Provide the (x, y) coordinate of the cell's center where the given text is located.  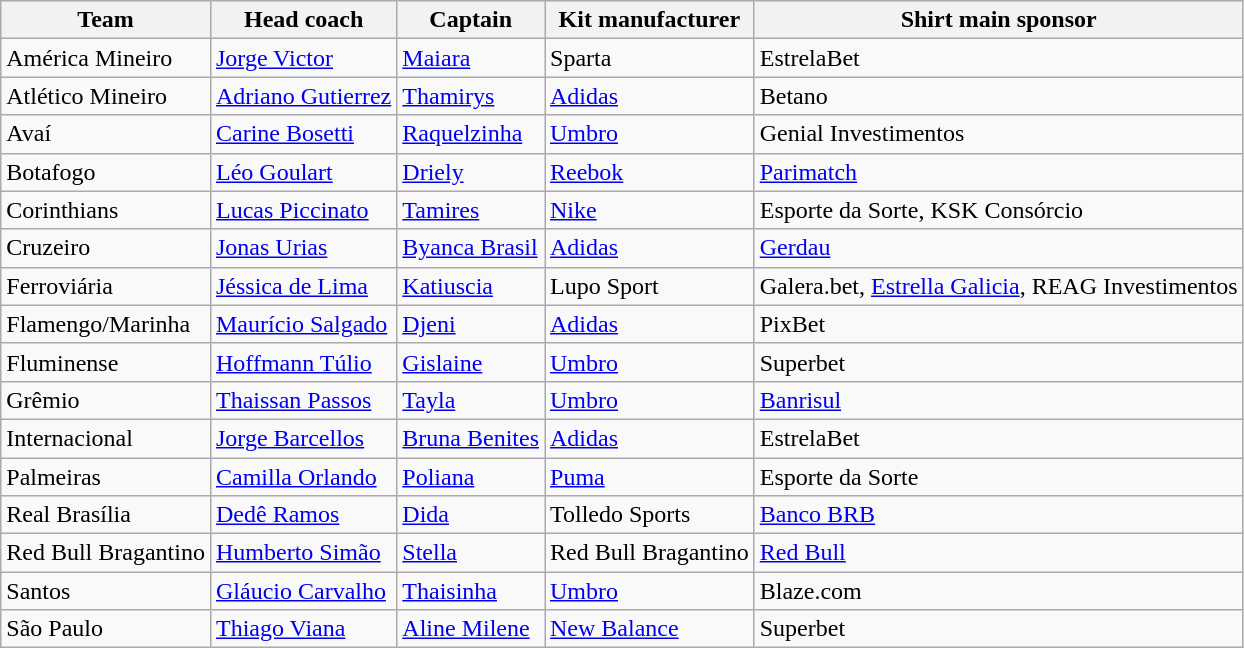
Raquelzinha (471, 134)
PixBet (998, 324)
Betano (998, 96)
Maiara (471, 58)
Esporte da Sorte, KSK Consórcio (998, 210)
Captain (471, 20)
Blaze.com (998, 591)
Byanca Brasil (471, 248)
Thaissan Passos (303, 400)
Corinthians (106, 210)
Léo Goulart (303, 172)
Grêmio (106, 400)
Sparta (649, 58)
Internacional (106, 438)
Real Brasília (106, 515)
Stella (471, 553)
Team (106, 20)
Tamires (471, 210)
Gislaine (471, 362)
Galera.bet, Estrella Galicia, REAG Investimentos (998, 286)
Thamirys (471, 96)
Humberto Simão (303, 553)
Carine Bosetti (303, 134)
Thaisinha (471, 591)
Shirt main sponsor (998, 20)
Botafogo (106, 172)
Thiago Viana (303, 629)
Poliana (471, 477)
São Paulo (106, 629)
Banco BRB (998, 515)
Head coach (303, 20)
Red Bull (998, 553)
Flamengo/Marinha (106, 324)
Banrisul (998, 400)
Katiuscia (471, 286)
Adriano Gutierrez (303, 96)
Aline Milene (471, 629)
Cruzeiro (106, 248)
Esporte da Sorte (998, 477)
Jorge Barcellos (303, 438)
Gerdau (998, 248)
Genial Investimentos (998, 134)
Atlético Mineiro (106, 96)
Jéssica de Lima (303, 286)
Santos (106, 591)
Driely (471, 172)
Nike (649, 210)
Bruna Benites (471, 438)
Dida (471, 515)
Hoffmann Túlio (303, 362)
Maurício Salgado (303, 324)
Lucas Piccinato (303, 210)
Jonas Urias (303, 248)
New Balance (649, 629)
Jorge Victor (303, 58)
Tayla (471, 400)
Tolledo Sports (649, 515)
Dedê Ramos (303, 515)
Avaí (106, 134)
Fluminense (106, 362)
Camilla Orlando (303, 477)
Parimatch (998, 172)
América Mineiro (106, 58)
Gláucio Carvalho (303, 591)
Kit manufacturer (649, 20)
Reebok (649, 172)
Puma (649, 477)
Palmeiras (106, 477)
Lupo Sport (649, 286)
Djeni (471, 324)
Ferroviária (106, 286)
